Scan for the cell matching the given text and deliver its (X, Y) coordinate at center. 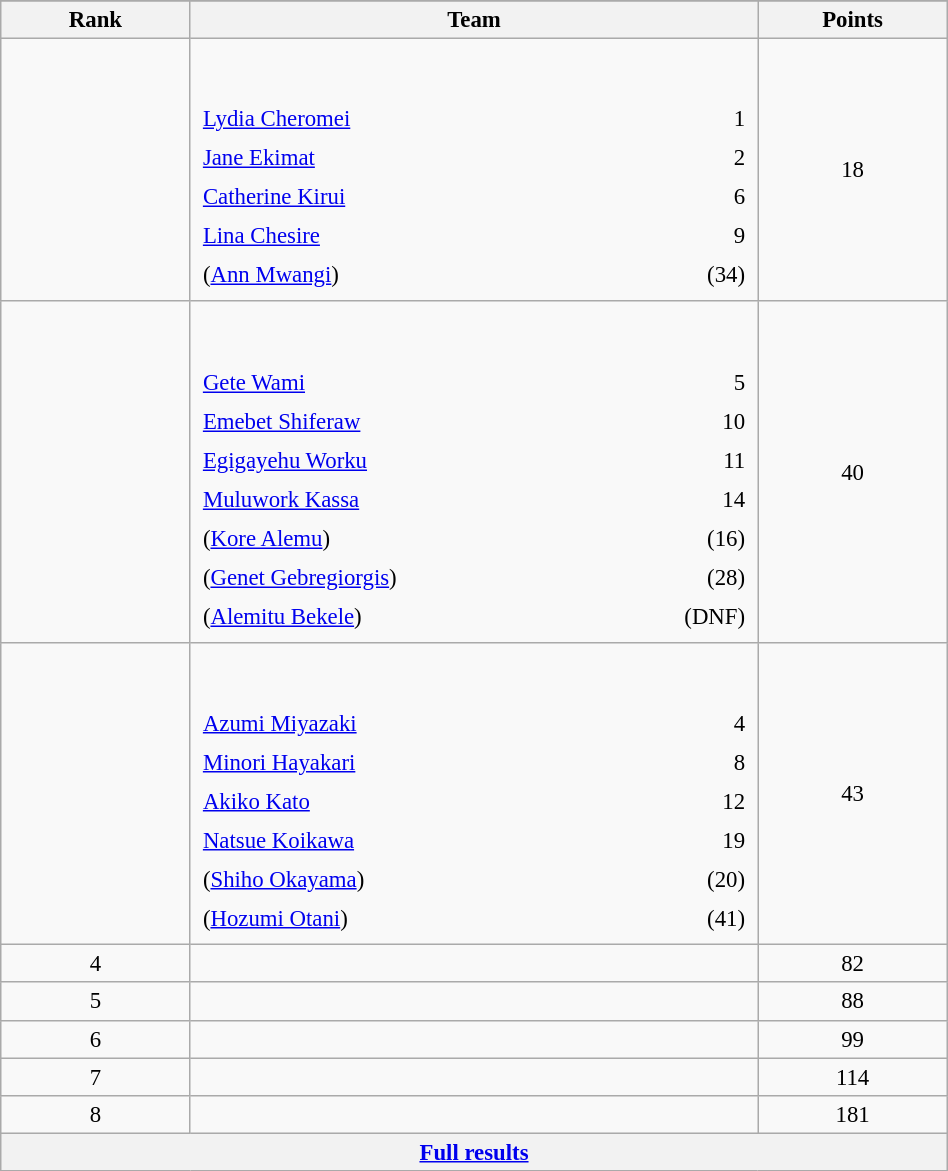
(DNF) (679, 616)
(Genet Gebregiorgis) (402, 577)
114 (852, 1077)
Catherine Kirui (409, 197)
88 (852, 1002)
(Shiho Okayama) (413, 880)
Gete Wami (402, 382)
Lydia Cheromei 1 Jane Ekimat 2 Catherine Kirui 6 Lina Chesire 9 (Ann Mwangi) (34) (474, 170)
(Ann Mwangi) (409, 275)
Emebet Shiferaw (402, 421)
Akiko Kato (413, 801)
Minori Hayakari (413, 762)
40 (852, 472)
9 (686, 236)
1 (686, 119)
Muluwork Kassa (402, 499)
(41) (690, 919)
Lydia Cheromei (409, 119)
10 (679, 421)
19 (690, 840)
Team (474, 20)
82 (852, 964)
14 (679, 499)
(Hozumi Otani) (413, 919)
Rank (96, 20)
Lina Chesire (409, 236)
(Alemitu Bekele) (402, 616)
(28) (679, 577)
7 (96, 1077)
Jane Ekimat (409, 158)
Full results (474, 1152)
11 (679, 460)
Azumi Miyazaki 4 Minori Hayakari 8 Akiko Kato 12 Natsue Koikawa 19 (Shiho Okayama) (20) (Hozumi Otani) (41) (474, 794)
43 (852, 794)
Gete Wami 5 Emebet Shiferaw 10 Egigayehu Worku 11 Muluwork Kassa 14 (Kore Alemu) (16) (Genet Gebregiorgis) (28) (Alemitu Bekele) (DNF) (474, 472)
Azumi Miyazaki (413, 723)
(20) (690, 880)
Egigayehu Worku (402, 460)
12 (690, 801)
(Kore Alemu) (402, 538)
(34) (686, 275)
Points (852, 20)
181 (852, 1114)
99 (852, 1039)
18 (852, 170)
Natsue Koikawa (413, 840)
(16) (679, 538)
2 (686, 158)
